Extract the [x, y] coordinate from the center of the cell holding the provided text.  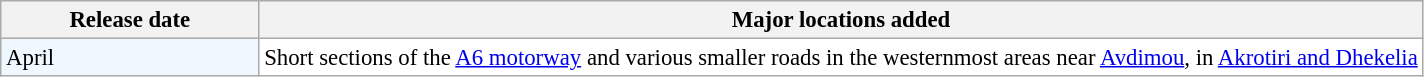
Release date [130, 20]
Major locations added [841, 20]
April [130, 58]
Short sections of the A6 motorway and various smaller roads in the westernmost areas near Avdimou, in Akrotiri and Dhekelia [841, 58]
